For the text-containing cell, return its midpoint in [X, Y] coordinate format. 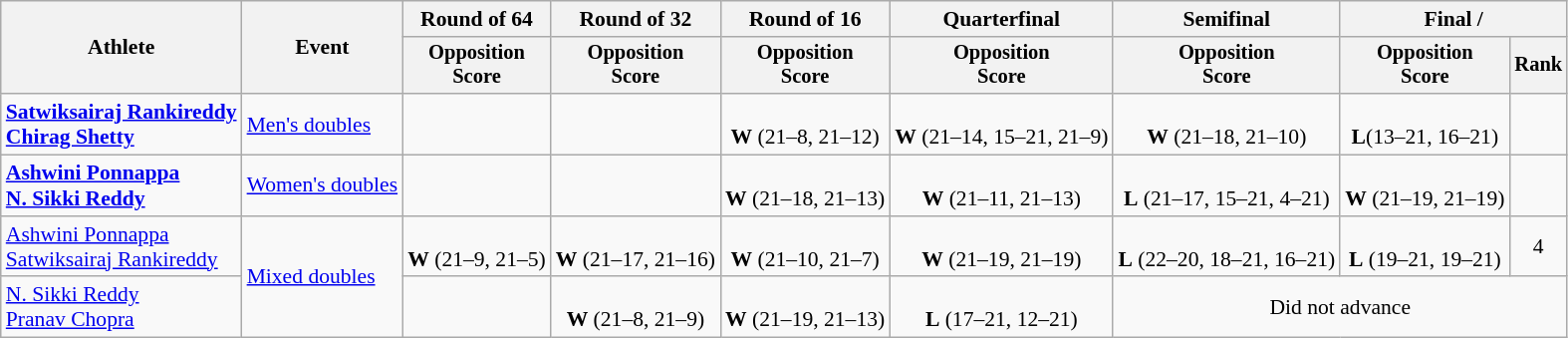
W (21–19, 21–13) [805, 307]
4 [1538, 247]
W (21–10, 21–7) [805, 247]
Quarterfinal [1001, 19]
N. Sikki ReddyPranav Chopra [122, 307]
L (21–17, 15–21, 4–21) [1226, 185]
L (22–20, 18–21, 16–21) [1226, 247]
W (21–11, 21–13) [1001, 185]
Semifinal [1226, 19]
Ashwini PonnappaSatwiksairaj Rankireddy [122, 247]
Mixed doubles [323, 277]
L (19–21, 19–21) [1425, 247]
Did not advance [1340, 307]
Round of 16 [805, 19]
Round of 64 [476, 19]
Ashwini PonnappaN. Sikki Reddy [122, 185]
Final / [1453, 19]
W (21–9, 21–5) [476, 247]
W (21–17, 21–16) [636, 247]
Round of 32 [636, 19]
W (21–8, 21–9) [636, 307]
Event [323, 48]
L (17–21, 12–21) [1001, 307]
Women's doubles [323, 185]
W (21–8, 21–12) [805, 124]
Men's doubles [323, 124]
W (21–18, 21–10) [1226, 124]
W (21–14, 15–21, 21–9) [1001, 124]
W (21–18, 21–13) [805, 185]
Rank [1538, 66]
L(13–21, 16–21) [1425, 124]
Athlete [122, 48]
Satwiksairaj RankireddyChirag Shetty [122, 124]
